From the cell containing the given text, extract its center point as (x, y) coordinate. 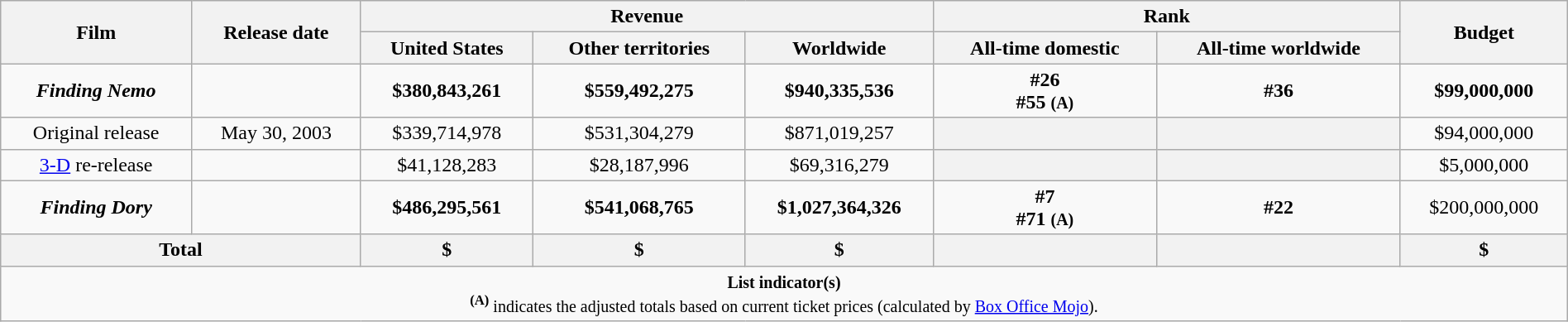
$28,187,996 (640, 165)
Release date (276, 32)
$99,000,000 (1484, 91)
$1,027,364,326 (839, 207)
List indicator(s)(A) indicates the adjusted totals based on current ticket prices (calculated by Box Office Mojo). (784, 293)
#7#71 (A) (1045, 207)
$541,068,765 (640, 207)
$486,295,561 (447, 207)
#22 (1279, 207)
$559,492,275 (640, 91)
$940,335,536 (839, 91)
All-time domestic (1045, 48)
Worldwide (839, 48)
Total (180, 250)
#26#55 (A) (1045, 91)
$200,000,000 (1484, 207)
$5,000,000 (1484, 165)
Finding Nemo (96, 91)
Film (96, 32)
United States (447, 48)
$41,128,283 (447, 165)
$380,843,261 (447, 91)
$871,019,257 (839, 133)
$339,714,978 (447, 133)
$531,304,279 (640, 133)
$69,316,279 (839, 165)
Other territories (640, 48)
Budget (1484, 32)
$94,000,000 (1484, 133)
3-D re-release (96, 165)
Revenue (647, 17)
Rank (1166, 17)
Finding Dory (96, 207)
All-time worldwide (1279, 48)
#36 (1279, 91)
Original release (96, 133)
May 30, 2003 (276, 133)
